From the cell containing the given text, extract its center point as [X, Y] coordinate. 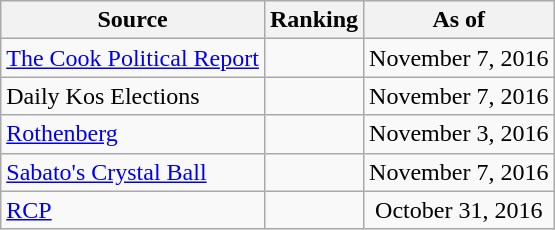
Sabato's Crystal Ball [133, 172]
Rothenberg [133, 134]
The Cook Political Report [133, 58]
As of [459, 20]
Daily Kos Elections [133, 96]
October 31, 2016 [459, 210]
November 3, 2016 [459, 134]
Ranking [314, 20]
Source [133, 20]
RCP [133, 210]
